Find where the given text appears and provide that cell's center as (X, Y) coordinate. 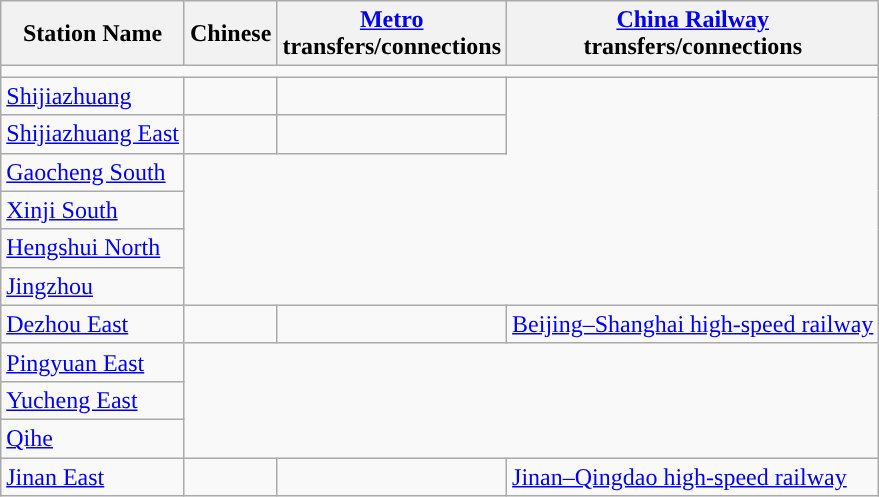
Chinese (230, 34)
Beijing–Shanghai high-speed railway (693, 324)
Qihe (93, 438)
Metrotransfers/connections (392, 34)
Gaocheng South (93, 172)
Jinan East (93, 477)
Hengshui North (93, 248)
China Railwaytransfers/connections (693, 34)
Shijiazhuang (93, 96)
Dezhou East (93, 324)
Jingzhou (93, 286)
Shijiazhuang East (93, 134)
Jinan–Qingdao high-speed railway (693, 477)
Station Name (93, 34)
Xinji South (93, 210)
Yucheng East (93, 400)
Pingyuan East (93, 362)
